Return the (x, y) coordinate for the center point of the cell that contains the specified text.  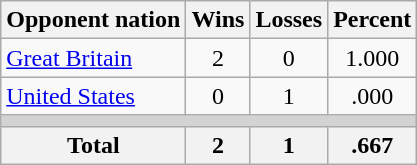
Losses (289, 20)
Percent (372, 20)
United States (94, 96)
Great Britain (94, 58)
Opponent nation (94, 20)
.000 (372, 96)
Wins (218, 20)
Total (94, 145)
.667 (372, 145)
1.000 (372, 58)
